Identify which cell holds the provided text, then report its [x, y] central coordinate. 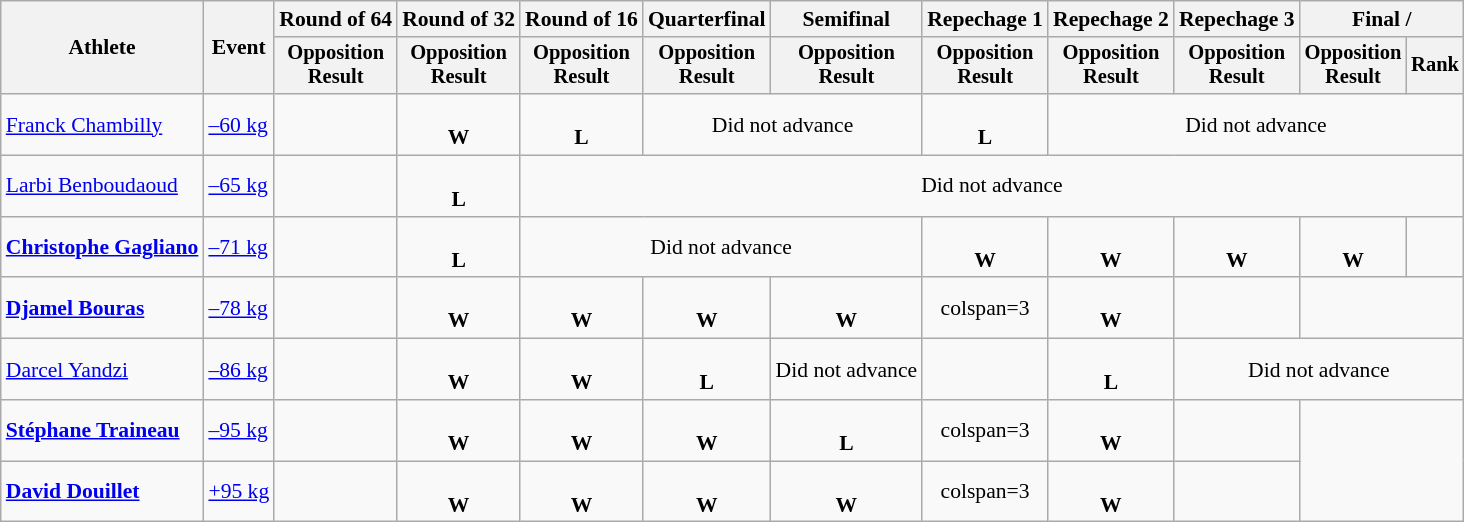
+95 kg [238, 492]
Round of 16 [582, 19]
Round of 64 [336, 19]
Darcel Yandzi [102, 370]
Event [238, 48]
–60 kg [238, 124]
–86 kg [238, 370]
Larbi Benboudaoud [102, 186]
Repechage 1 [985, 19]
Stéphane Traineau [102, 430]
Repechage 3 [1237, 19]
Athlete [102, 48]
Final / [1382, 19]
Djamel Bouras [102, 308]
–65 kg [238, 186]
–71 kg [238, 248]
Christophe Gagliano [102, 248]
Quarterfinal [707, 19]
–95 kg [238, 430]
Repechage 2 [1111, 19]
Round of 32 [458, 19]
Semifinal [847, 19]
David Douillet [102, 492]
–78 kg [238, 308]
Franck Chambilly [102, 124]
Rank [1435, 66]
